Pinpoint the cell where the given text exists, returning its [X, Y] midpoint coordinate. 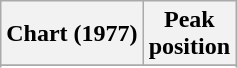
Peakposition [189, 34]
Chart (1977) [72, 34]
